Capture the cell that displays the provided text and extract its [x, y] central coordinate. 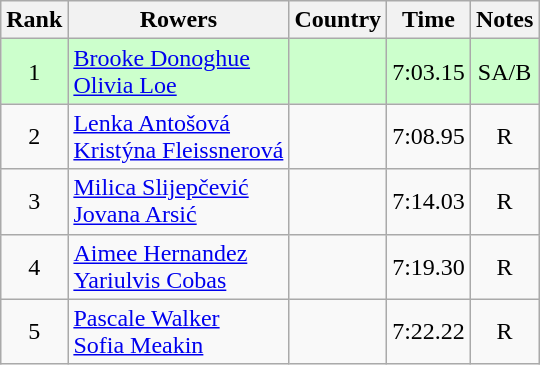
7:03.15 [429, 72]
2 [34, 136]
7:14.03 [429, 202]
SA/B [504, 72]
1 [34, 72]
7:08.95 [429, 136]
Notes [504, 20]
5 [34, 332]
7:22.22 [429, 332]
Rank [34, 20]
Pascale WalkerSofia Meakin [178, 332]
7:19.30 [429, 266]
4 [34, 266]
Country [338, 20]
Milica SlijepčevićJovana Arsić [178, 202]
Time [429, 20]
Aimee HernandezYariulvis Cobas [178, 266]
3 [34, 202]
Rowers [178, 20]
Brooke DonoghueOlivia Loe [178, 72]
Lenka AntošováKristýna Fleissnerová [178, 136]
